For the text-containing cell, return its midpoint in (X, Y) coordinate format. 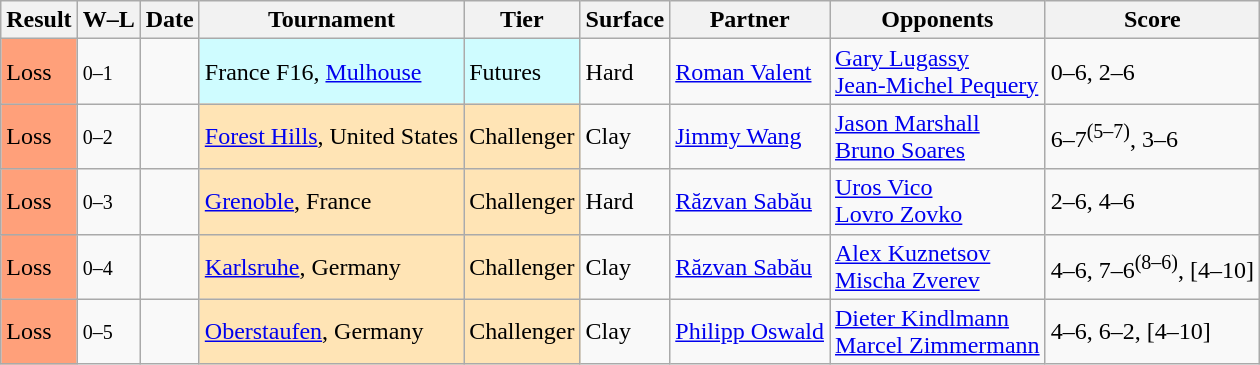
0–5 (108, 332)
Date (170, 20)
Surface (625, 20)
Karlsruhe, Germany (331, 266)
Jimmy Wang (750, 136)
Result (39, 20)
4–6, 6–2, [4–10] (1152, 332)
Philipp Oswald (750, 332)
Gary Lugassy Jean-Michel Pequery (938, 72)
Grenoble, France (331, 202)
0–3 (108, 202)
Alex Kuznetsov Mischa Zverev (938, 266)
Tournament (331, 20)
0–6, 2–6 (1152, 72)
2–6, 4–6 (1152, 202)
Partner (750, 20)
Jason Marshall Bruno Soares (938, 136)
Opponents (938, 20)
Uros Vico Lovro Zovko (938, 202)
Oberstaufen, Germany (331, 332)
0–1 (108, 72)
6–7(5–7), 3–6 (1152, 136)
Score (1152, 20)
4–6, 7–6(8–6), [4–10] (1152, 266)
Forest Hills, United States (331, 136)
Futures (522, 72)
Roman Valent (750, 72)
Tier (522, 20)
France F16, Mulhouse (331, 72)
0–4 (108, 266)
W–L (108, 20)
0–2 (108, 136)
Dieter Kindlmann Marcel Zimmermann (938, 332)
